For the text-containing cell, return its midpoint in [x, y] coordinate format. 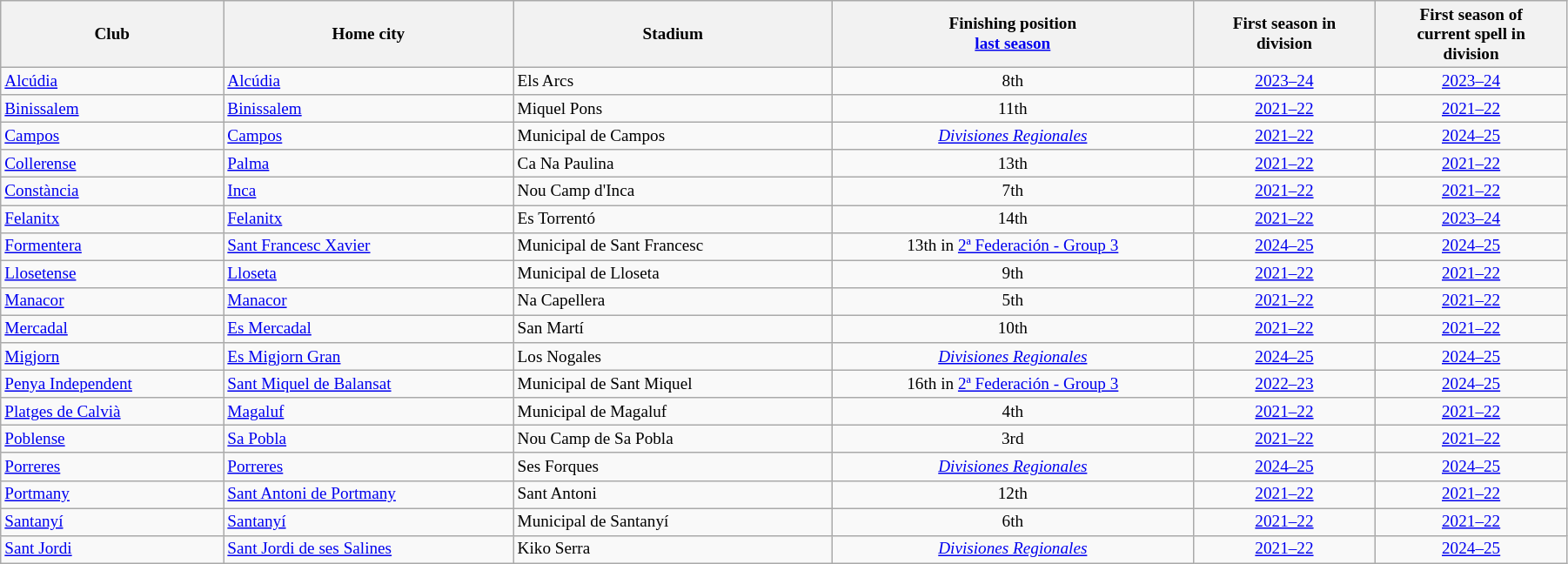
Poblense [112, 440]
13th in 2ª Federación - Group 3 [1013, 246]
11th [1013, 109]
Municipal de Campos [673, 136]
Es Migjorn Gran [369, 357]
14th [1013, 218]
4th [1013, 412]
Es Torrentó [673, 218]
Platges de Calvià [112, 412]
Ses Forques [673, 467]
Municipal de Lloseta [673, 274]
8th [1013, 81]
2022–23 [1284, 384]
7th [1013, 191]
3rd [1013, 440]
Stadium [673, 35]
Nou Camp de Sa Pobla [673, 440]
San Martí [673, 329]
Collerense [112, 164]
16th in 2ª Federación - Group 3 [1013, 384]
10th [1013, 329]
Municipal de Santanyí [673, 521]
Formentera [112, 246]
Na Capellera [673, 301]
Llosetense [112, 274]
Sant Miquel de Balansat [369, 384]
Migjorn [112, 357]
Penya Independent [112, 384]
Sant Antoni de Portmany [369, 494]
Mercadal [112, 329]
Municipal de Sant Miquel [673, 384]
Municipal de Sant Francesc [673, 246]
Finishing positionlast season [1013, 35]
13th [1013, 164]
Sant Antoni [673, 494]
Portmany [112, 494]
Home city [369, 35]
Kiko Serra [673, 549]
Nou Camp d'Inca [673, 191]
Sa Pobla [369, 440]
Palma [369, 164]
12th [1013, 494]
Constància [112, 191]
Ca Na Paulina [673, 164]
First season indivision [1284, 35]
6th [1013, 521]
5th [1013, 301]
Sant Francesc Xavier [369, 246]
First season ofcurrent spell in division [1471, 35]
Es Mercadal [369, 329]
Sant Jordi de ses Salines [369, 549]
Inca [369, 191]
Magaluf [369, 412]
Municipal de Magaluf [673, 412]
Miquel Pons [673, 109]
Sant Jordi [112, 549]
Els Arcs [673, 81]
Los Nogales [673, 357]
Club [112, 35]
9th [1013, 274]
Lloseta [369, 274]
